Identify which cell holds the provided text, then report its [x, y] central coordinate. 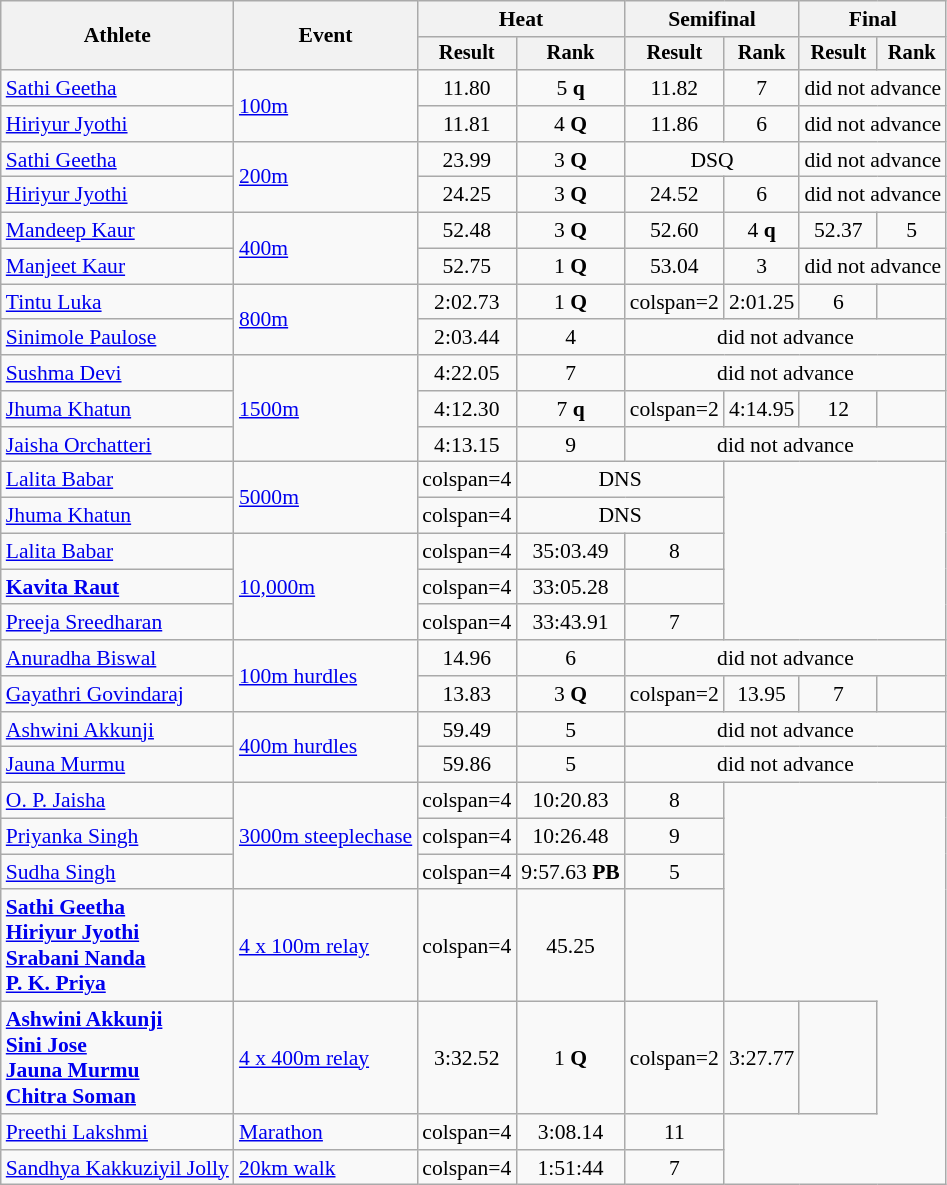
Tintu Luka [118, 302]
Jaisha Orchatteri [118, 445]
O. P. Jaisha [118, 801]
4:13.15 [466, 445]
4:22.05 [466, 373]
4 x 100m relay [326, 946]
Ashwini AkkunjiSini JoseJauna MurmuChitra Soman [118, 1058]
14.96 [466, 658]
2:03.44 [466, 338]
Sathi GeethaHiriyur JyothiSrabani NandaP. K. Priya [118, 946]
3:32.52 [466, 1058]
Priyanka Singh [118, 837]
DSQ [712, 160]
Athlete [118, 36]
Jauna Murmu [118, 765]
Ashwini Akkunji [118, 730]
13.95 [762, 694]
10,000m [326, 588]
Preeja Sreedharan [118, 623]
11.80 [466, 88]
Marathon [326, 1132]
1500m [326, 408]
Semifinal [712, 19]
400m [326, 248]
11.81 [466, 124]
45.25 [570, 946]
24.52 [674, 195]
Anuradha Biswal [118, 658]
53.04 [674, 267]
7 q [570, 409]
9:57.63 PB [570, 872]
4:14.95 [762, 409]
Preethi Lakshmi [118, 1132]
100m [326, 106]
5 q [570, 88]
4 [570, 338]
4:12.30 [466, 409]
Mandeep Kaur [118, 231]
Event [326, 36]
2:02.73 [466, 302]
Heat [521, 19]
10:20.83 [570, 801]
Sushma Devi [118, 373]
Gayathri Govindaraj [118, 694]
3 [762, 267]
11.82 [674, 88]
Manjeet Kaur [118, 267]
24.25 [466, 195]
59.49 [466, 730]
4 q [762, 231]
4 Q [570, 124]
3:08.14 [570, 1132]
400m hurdles [326, 748]
Final [872, 19]
35:03.49 [570, 552]
Sudha Singh [118, 872]
13.83 [466, 694]
52.48 [466, 231]
59.86 [466, 765]
52.75 [466, 267]
52.37 [838, 231]
4 x 400m relay [326, 1058]
10:26.48 [570, 837]
23.99 [466, 160]
200m [326, 178]
11 [674, 1132]
Kavita Raut [118, 587]
3:27.77 [762, 1058]
3000m steeplechase [326, 836]
33:43.91 [570, 623]
5000m [326, 498]
52.60 [674, 231]
2:01.25 [762, 302]
800m [326, 320]
100m hurdles [326, 676]
33:05.28 [570, 587]
11.86 [674, 124]
Sinimole Paulose [118, 338]
12 [838, 409]
